Capture the cell that displays the provided text and extract its (x, y) central coordinate. 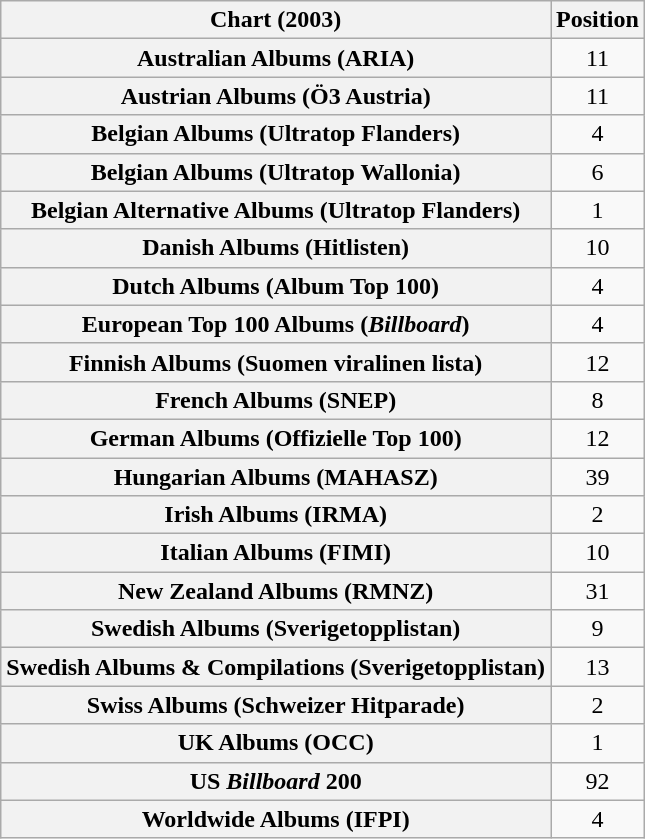
Austrian Albums (Ö3 Austria) (276, 96)
Swedish Albums (Sverigetopplistan) (276, 629)
Swedish Albums & Compilations (Sverigetopplistan) (276, 667)
31 (598, 591)
French Albums (SNEP) (276, 400)
13 (598, 667)
Chart (2003) (276, 20)
New Zealand Albums (RMNZ) (276, 591)
Hungarian Albums (MAHASZ) (276, 477)
Italian Albums (FIMI) (276, 553)
Australian Albums (ARIA) (276, 58)
Dutch Albums (Album Top 100) (276, 286)
Position (598, 20)
9 (598, 629)
Belgian Albums (Ultratop Flanders) (276, 134)
German Albums (Offizielle Top 100) (276, 438)
39 (598, 477)
Swiss Albums (Schweizer Hitparade) (276, 705)
European Top 100 Albums (Billboard) (276, 324)
US Billboard 200 (276, 781)
UK Albums (OCC) (276, 743)
Finnish Albums (Suomen viralinen lista) (276, 362)
Worldwide Albums (IFPI) (276, 819)
Danish Albums (Hitlisten) (276, 248)
92 (598, 781)
8 (598, 400)
Irish Albums (IRMA) (276, 515)
Belgian Albums (Ultratop Wallonia) (276, 172)
6 (598, 172)
Belgian Alternative Albums (Ultratop Flanders) (276, 210)
